Find where the given text appears and provide that cell's center as [X, Y] coordinate. 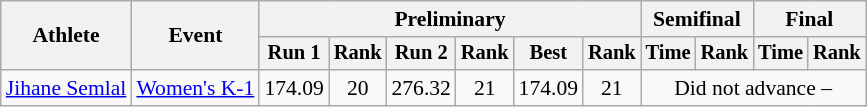
Semifinal [697, 19]
Jihane Semlal [66, 88]
Final [809, 19]
276.32 [420, 88]
Athlete [66, 36]
Did not advance – [754, 88]
Women's K-1 [195, 88]
Run 1 [294, 54]
Run 2 [420, 54]
Event [195, 36]
Preliminary [450, 19]
Best [548, 54]
20 [358, 88]
